From the cell containing the given text, extract its center point as [X, Y] coordinate. 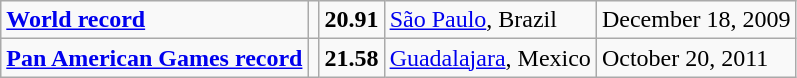
October 20, 2011 [696, 58]
20.91 [352, 20]
São Paulo, Brazil [490, 20]
World record [154, 20]
December 18, 2009 [696, 20]
Guadalajara, Mexico [490, 58]
21.58 [352, 58]
Pan American Games record [154, 58]
